Return [x, y] of the center of cell containing provided text 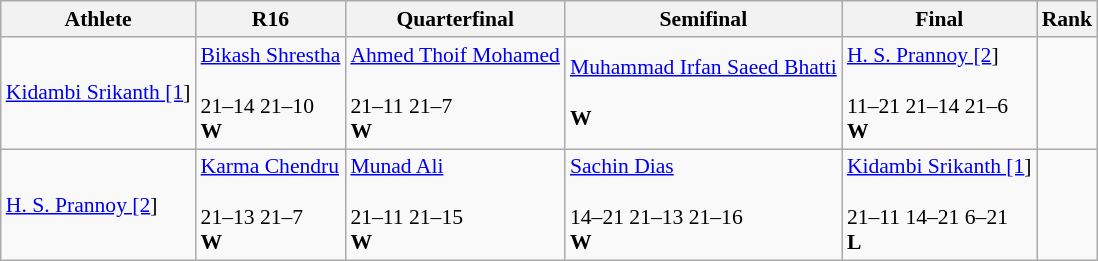
Final [940, 19]
Quarterfinal [455, 19]
Athlete [98, 19]
H. S. Prannoy [2]11–21 21–14 21–6W [940, 93]
Bikash Shrestha21–14 21–10W [271, 93]
Semifinal [704, 19]
Kidambi Srikanth [1]21–11 14–21 6–21L [940, 205]
Muhammad Irfan Saeed BhattiW [704, 93]
H. S. Prannoy [2] [98, 205]
Rank [1068, 19]
Munad Ali21–11 21–15W [455, 205]
Kidambi Srikanth [1] [98, 93]
Ahmed Thoif Mohamed21–11 21–7W [455, 93]
Karma Chendru21–13 21–7W [271, 205]
Sachin Dias14–21 21–13 21–16W [704, 205]
R16 [271, 19]
